Extract the (X, Y) coordinate from the center of the cell holding the provided text.  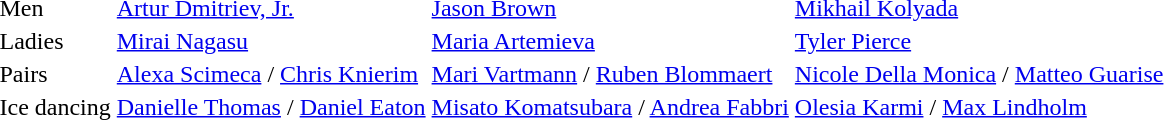
Alexa Scimeca / Chris Knierim (271, 74)
Maria Artemieva (610, 41)
Mari Vartmann / Ruben Blommaert (610, 74)
Mirai Nagasu (271, 41)
